Extract the (x, y) coordinate from the center of the cell holding the provided text.  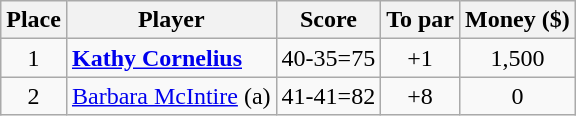
2 (34, 96)
1 (34, 58)
Barbara McIntire (a) (171, 96)
41-41=82 (328, 96)
+8 (420, 96)
Score (328, 20)
Place (34, 20)
+1 (420, 58)
To par (420, 20)
Kathy Cornelius (171, 58)
40-35=75 (328, 58)
1,500 (518, 58)
0 (518, 96)
Money ($) (518, 20)
Player (171, 20)
